Locate the cell with the specified text and output its [x, y] center coordinate. 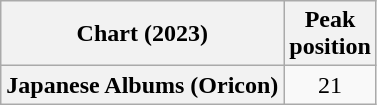
Peakposition [330, 34]
Chart (2023) [142, 34]
Japanese Albums (Oricon) [142, 85]
21 [330, 85]
